Find where the given text appears and provide that cell's center as [x, y] coordinate. 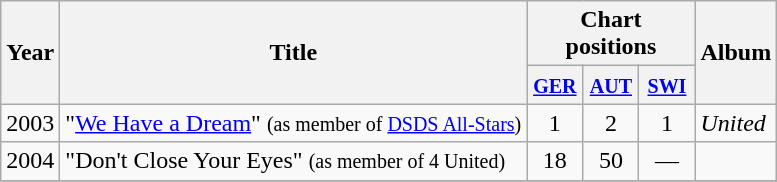
"Don't Close Your Eyes" (as member of 4 United) [294, 161]
AUT [611, 85]
Album [736, 52]
"We Have a Dream" (as member of DSDS All-Stars) [294, 123]
Year [30, 52]
18 [555, 161]
United [736, 123]
Chart positions [611, 34]
GER [555, 85]
2004 [30, 161]
2003 [30, 123]
2 [611, 123]
50 [611, 161]
SWI [667, 85]
— [667, 161]
Title [294, 52]
